Search for the cell housing the specified text and yield its [x, y] center coordinate. 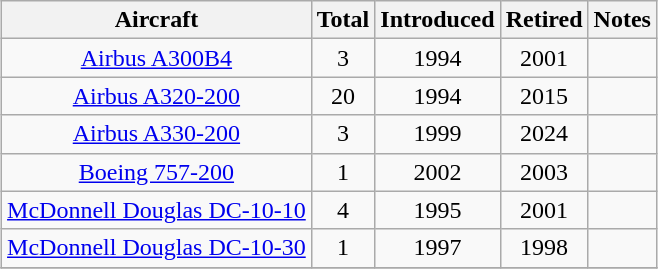
20 [343, 96]
Total [343, 20]
McDonnell Douglas DC-10-10 [157, 210]
2015 [544, 96]
1995 [438, 210]
2003 [544, 172]
Airbus A300B4 [157, 58]
Aircraft [157, 20]
1998 [544, 248]
McDonnell Douglas DC-10-30 [157, 248]
Notes [622, 20]
2002 [438, 172]
Boeing 757-200 [157, 172]
Retired [544, 20]
2024 [544, 134]
Airbus A320-200 [157, 96]
4 [343, 210]
Airbus A330-200 [157, 134]
Introduced [438, 20]
1997 [438, 248]
1999 [438, 134]
